From the cell containing the given text, extract its center point as [X, Y] coordinate. 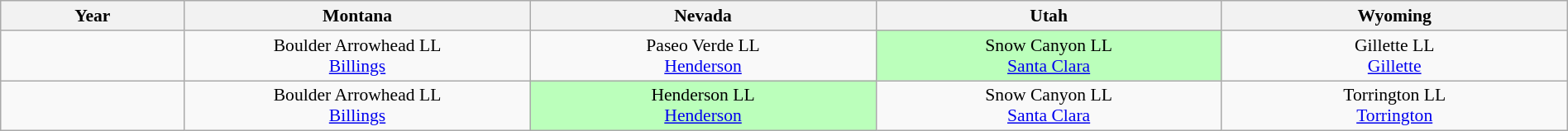
Utah [1049, 16]
Year [93, 16]
Montana [357, 16]
Torrington LLTorrington [1394, 105]
Nevada [703, 16]
Wyoming [1394, 16]
Paseo Verde LLHenderson [703, 56]
Henderson LLHenderson [703, 105]
Gillette LLGillette [1394, 56]
